Pinpoint the cell where the given text exists, returning its (X, Y) midpoint coordinate. 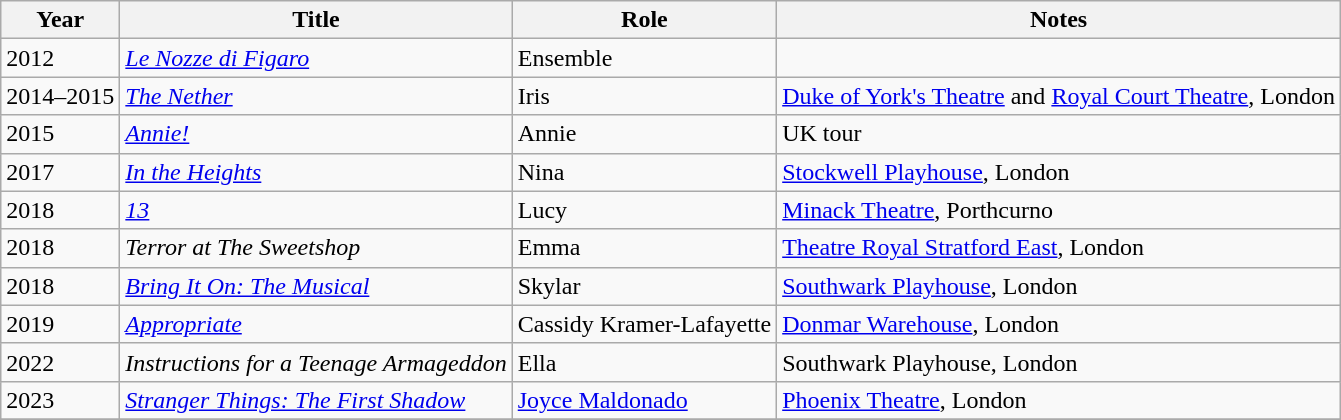
Appropriate (316, 324)
The Nether (316, 96)
Joyce Maldonado (644, 400)
Role (644, 20)
Ella (644, 362)
Bring It On: The Musical (316, 286)
Le Nozze di Figaro (316, 58)
Notes (1059, 20)
Ensemble (644, 58)
2023 (60, 400)
13 (316, 210)
Duke of York's Theatre and Royal Court Theatre, London (1059, 96)
Instructions for a Teenage Armageddon (316, 362)
Donmar Warehouse, London (1059, 324)
2014–2015 (60, 96)
Title (316, 20)
Theatre Royal Stratford East, London (1059, 248)
2022 (60, 362)
Nina (644, 172)
Annie! (316, 134)
UK tour (1059, 134)
2012 (60, 58)
Terror at The Sweetshop (316, 248)
Phoenix Theatre, London (1059, 400)
2019 (60, 324)
Skylar (644, 286)
Stockwell Playhouse, London (1059, 172)
Year (60, 20)
Stranger Things: The First Shadow (316, 400)
2015 (60, 134)
2017 (60, 172)
In the Heights (316, 172)
Lucy (644, 210)
Cassidy Kramer-Lafayette (644, 324)
Emma (644, 248)
Minack Theatre, Porthcurno (1059, 210)
Annie (644, 134)
Iris (644, 96)
